Locate the cell with the specified text and output its [x, y] center coordinate. 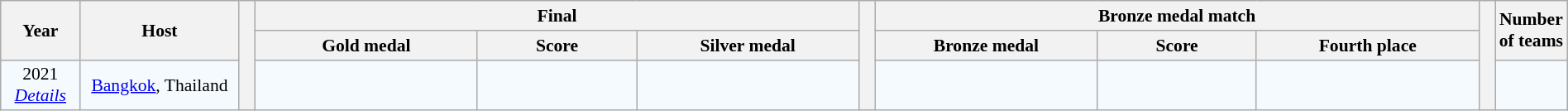
Bangkok, Thailand [160, 84]
Number of teams [1532, 30]
Gold medal [366, 46]
Fourth place [1368, 46]
Silver medal [748, 46]
Year [41, 30]
Final [557, 16]
Bronze medal [986, 46]
Bronze medal match [1177, 16]
Host [160, 30]
2021Details [41, 84]
